Output the [x, y] coordinate of the center of the cell containing the given text.  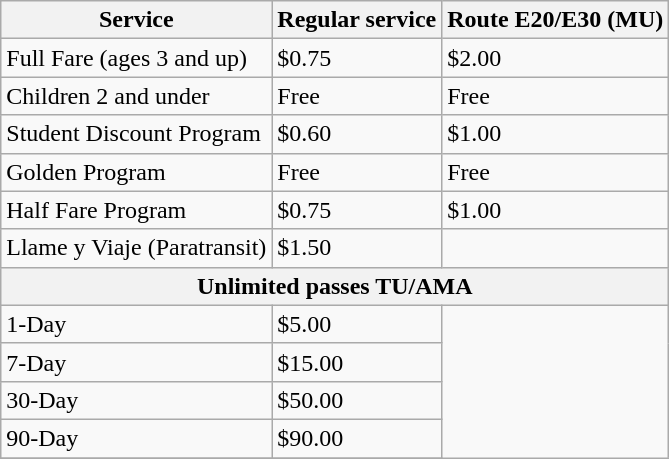
1-Day [136, 324]
Full Fare (ages 3 and up) [136, 58]
7-Day [136, 362]
$15.00 [357, 362]
Half Fare Program [136, 210]
30-Day [136, 400]
Regular service [357, 20]
Llame y Viaje (Paratransit) [136, 248]
Unlimited passes TU/AMA [335, 286]
Route E20/E30 (MU) [556, 20]
Student Discount Program [136, 134]
$90.00 [357, 438]
$2.00 [556, 58]
$0.60 [357, 134]
Service [136, 20]
90-Day [136, 438]
Children 2 and under [136, 96]
$5.00 [357, 324]
$1.50 [357, 248]
$50.00 [357, 400]
Golden Program [136, 172]
